Provide the [X, Y] coordinate of the cell's center where the given text is located.  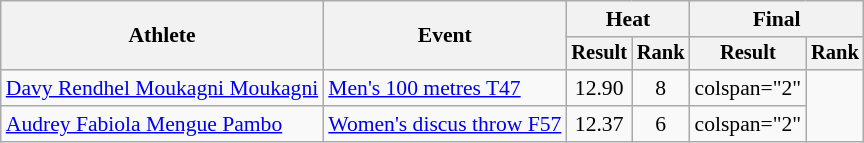
Final [777, 19]
12.37 [599, 124]
Men's 100 metres T47 [444, 88]
8 [661, 88]
Athlete [162, 36]
Heat [628, 19]
Women's discus throw F57 [444, 124]
6 [661, 124]
Davy Rendhel Moukagni Moukagni [162, 88]
Event [444, 36]
12.90 [599, 88]
Audrey Fabiola Mengue Pambo [162, 124]
